Capture the cell that displays the provided text and extract its [x, y] central coordinate. 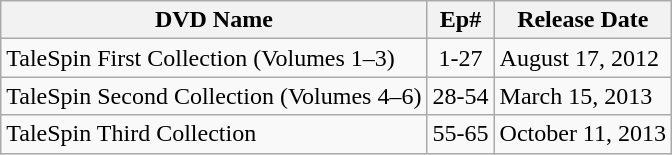
Release Date [582, 20]
28-54 [460, 96]
March 15, 2013 [582, 96]
Ep# [460, 20]
August 17, 2012 [582, 58]
55-65 [460, 134]
DVD Name [214, 20]
TaleSpin Third Collection [214, 134]
1-27 [460, 58]
TaleSpin First Collection (Volumes 1–3) [214, 58]
October 11, 2013 [582, 134]
TaleSpin Second Collection (Volumes 4–6) [214, 96]
